From the cell containing the given text, extract its center point as (X, Y) coordinate. 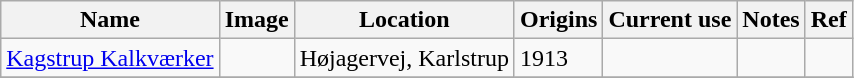
Højagervej, Karlstrup (404, 58)
Ref (828, 20)
Origins (558, 20)
Location (404, 20)
Kagstrup Kalkværker (110, 58)
Image (256, 20)
Notes (771, 20)
1913 (558, 58)
Name (110, 20)
Current use (670, 20)
